Identify which cell holds the provided text, then report its (X, Y) central coordinate. 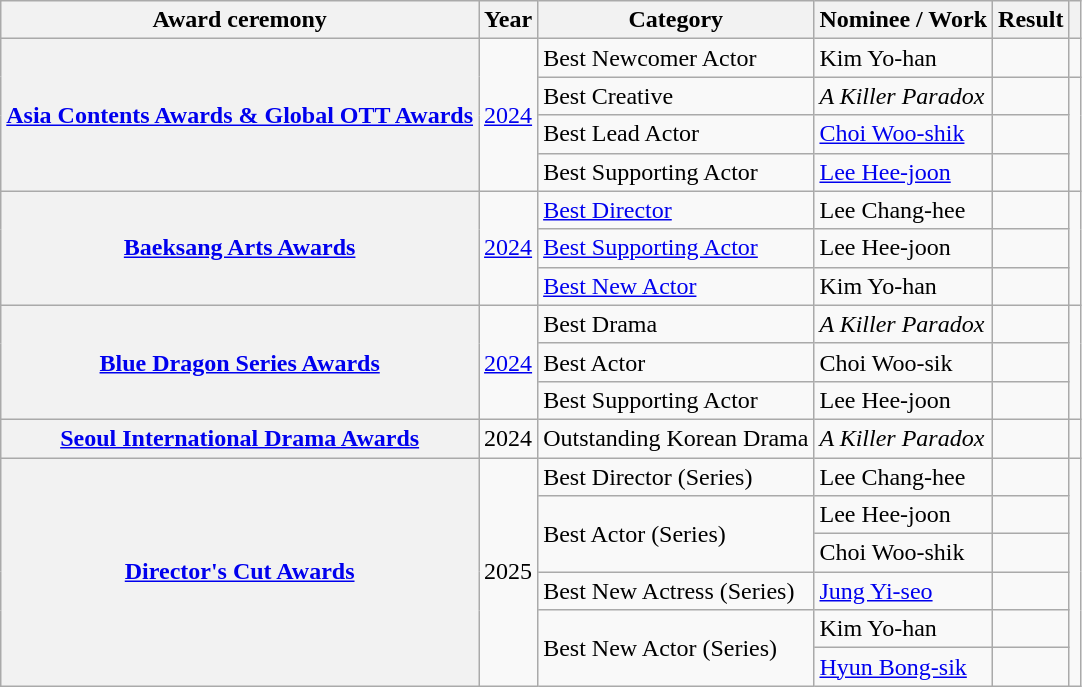
Best New Actress (Series) (676, 591)
Best Director (Series) (676, 477)
Baeksang Arts Awards (240, 248)
Best Actor (676, 362)
Nominee / Work (904, 20)
Best Drama (676, 324)
Jung Yi-seo (904, 591)
Best Actor (Series) (676, 534)
Best Director (676, 210)
Best New Actor (676, 286)
Seoul International Drama Awards (240, 438)
Hyun Bong-sik (904, 667)
Best Newcomer Actor (676, 58)
Result (1031, 20)
Choi Woo-sik (904, 362)
Best Creative (676, 96)
Award ceremony (240, 20)
Asia Contents Awards & Global OTT Awards (240, 115)
Year (508, 20)
Category (676, 20)
Best New Actor (Series) (676, 648)
Director's Cut Awards (240, 572)
2025 (508, 572)
Best Lead Actor (676, 134)
Blue Dragon Series Awards (240, 362)
Outstanding Korean Drama (676, 438)
